Find where the given text appears and provide that cell's center as [X, Y] coordinate. 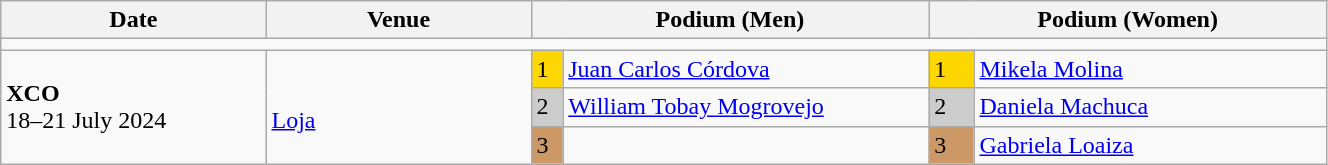
Juan Carlos Córdova [746, 69]
Gabriela Loaiza [1150, 145]
Podium (Women) [1128, 20]
Date [134, 20]
Daniela Machuca [1150, 107]
William Tobay Mogrovejo [746, 107]
Loja [398, 107]
Mikela Molina [1150, 69]
Venue [398, 20]
XCO 18–21 July 2024 [134, 107]
Podium (Men) [730, 20]
